Detect which cell encompasses the target text, then output its [X, Y] center coordinate. 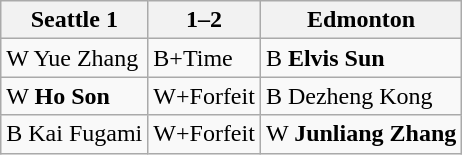
W Ho Son [74, 96]
B Kai Fugami [74, 134]
Edmonton [360, 20]
B Elvis Sun [360, 58]
1–2 [204, 20]
W Yue Zhang [74, 58]
W Junliang Zhang [360, 134]
Seattle 1 [74, 20]
B+Time [204, 58]
B Dezheng Kong [360, 96]
